Extract the [x, y] coordinate from the center of the cell holding the provided text.  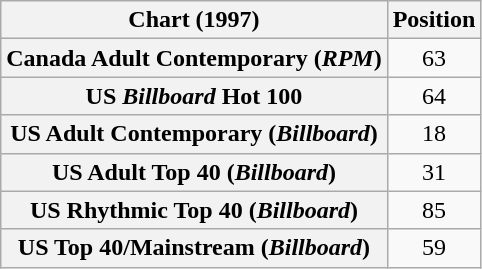
US Rhythmic Top 40 (Billboard) [194, 210]
59 [434, 248]
Position [434, 20]
31 [434, 172]
US Top 40/Mainstream (Billboard) [194, 248]
63 [434, 58]
85 [434, 210]
Canada Adult Contemporary (RPM) [194, 58]
Chart (1997) [194, 20]
18 [434, 134]
US Adult Contemporary (Billboard) [194, 134]
US Adult Top 40 (Billboard) [194, 172]
US Billboard Hot 100 [194, 96]
64 [434, 96]
